Locate the cell with the specified text and output its (x, y) center coordinate. 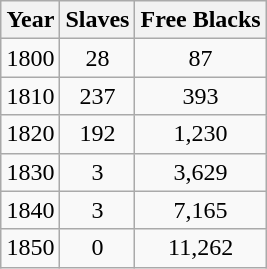
1810 (30, 96)
1820 (30, 134)
28 (98, 58)
0 (98, 248)
1840 (30, 210)
237 (98, 96)
1830 (30, 172)
1800 (30, 58)
11,262 (200, 248)
192 (98, 134)
87 (200, 58)
1,230 (200, 134)
393 (200, 96)
Year (30, 20)
3,629 (200, 172)
Slaves (98, 20)
Free Blacks (200, 20)
1850 (30, 248)
7,165 (200, 210)
